Detect which cell encompasses the target text, then output its (X, Y) center coordinate. 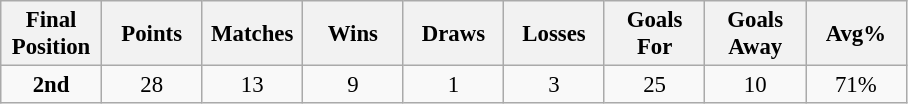
Points (152, 34)
10 (756, 85)
2nd (52, 85)
Losses (554, 34)
71% (856, 85)
Draws (454, 34)
1 (454, 85)
13 (252, 85)
25 (654, 85)
Final Position (52, 34)
Goals For (654, 34)
9 (354, 85)
Avg% (856, 34)
Goals Away (756, 34)
3 (554, 85)
Matches (252, 34)
28 (152, 85)
Wins (354, 34)
